Search for the cell housing the specified text and yield its [x, y] center coordinate. 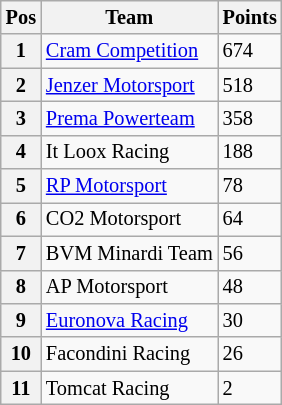
Facondini Racing [130, 354]
358 [250, 118]
56 [250, 253]
6 [21, 219]
Pos [21, 17]
674 [250, 51]
Euronova Racing [130, 320]
Jenzer Motorsport [130, 85]
Points [250, 17]
1 [21, 51]
Prema Powerteam [130, 118]
26 [250, 354]
4 [21, 152]
Tomcat Racing [130, 388]
30 [250, 320]
8 [21, 287]
518 [250, 85]
78 [250, 186]
BVM Minardi Team [130, 253]
AP Motorsport [130, 287]
64 [250, 219]
RP Motorsport [130, 186]
5 [21, 186]
CO2 Motorsport [130, 219]
Cram Competition [130, 51]
188 [250, 152]
Team [130, 17]
3 [21, 118]
11 [21, 388]
48 [250, 287]
It Loox Racing [130, 152]
10 [21, 354]
7 [21, 253]
9 [21, 320]
